Find where the given text appears and provide that cell's center as [x, y] coordinate. 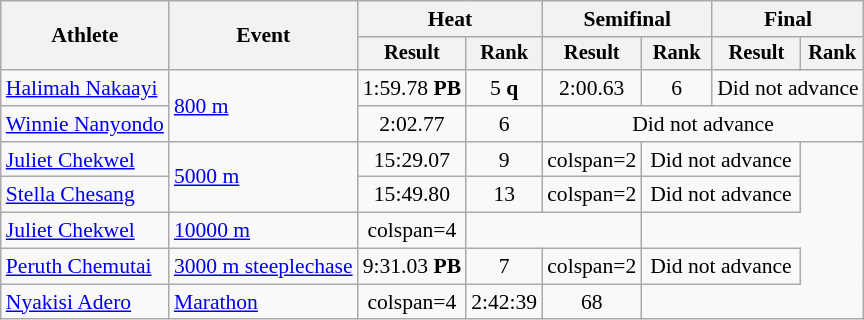
Heat [450, 19]
2:00.63 [592, 88]
13 [504, 195]
15:49.80 [412, 195]
Event [264, 36]
Peruth Chemutai [85, 267]
Semifinal [627, 19]
15:29.07 [412, 160]
Halimah Nakaayi [85, 88]
Winnie Nanyondo [85, 124]
800 m [264, 106]
10000 m [264, 231]
2:42:39 [504, 302]
5 q [504, 88]
Stella Chesang [85, 195]
1:59.78 PB [412, 88]
9:31.03 PB [412, 267]
5000 m [264, 178]
Athlete [85, 36]
3000 m steeplechase [264, 267]
Final [788, 19]
Marathon [264, 302]
2:02.77 [412, 124]
Nyakisi Adero [85, 302]
68 [592, 302]
7 [504, 267]
9 [504, 160]
